Scan for the cell matching the given text and deliver its [X, Y] coordinate at center. 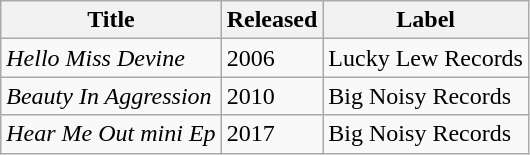
Label [426, 20]
Released [272, 20]
2006 [272, 58]
Beauty In Aggression [111, 96]
2017 [272, 134]
Title [111, 20]
Hello Miss Devine [111, 58]
Lucky Lew Records [426, 58]
2010 [272, 96]
Hear Me Out mini Ep [111, 134]
